Identify which cell holds the provided text, then report its (X, Y) central coordinate. 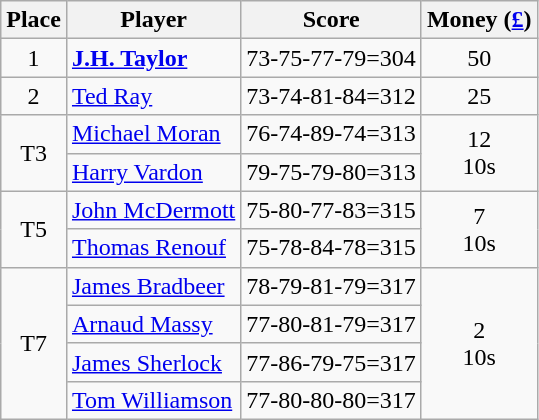
James Sherlock (153, 362)
Ted Ray (153, 96)
77-80-80-80=317 (332, 400)
T3 (34, 153)
Money (£) (479, 20)
78-79-81-79=317 (332, 286)
79-75-79-80=313 (332, 172)
77-80-81-79=317 (332, 324)
J.H. Taylor (153, 58)
75-78-84-78=315 (332, 248)
T7 (34, 343)
James Bradbeer (153, 286)
25 (479, 96)
T5 (34, 229)
Tom Williamson (153, 400)
210s (479, 343)
73-74-81-84=312 (332, 96)
75-80-77-83=315 (332, 210)
50 (479, 58)
76-74-89-74=313 (332, 134)
77-86-79-75=317 (332, 362)
Michael Moran (153, 134)
2 (34, 96)
710s (479, 229)
Score (332, 20)
Thomas Renouf (153, 248)
1210s (479, 153)
Player (153, 20)
John McDermott (153, 210)
Arnaud Massy (153, 324)
1 (34, 58)
Harry Vardon (153, 172)
73-75-77-79=304 (332, 58)
Place (34, 20)
